Capture the cell that displays the provided text and extract its (X, Y) central coordinate. 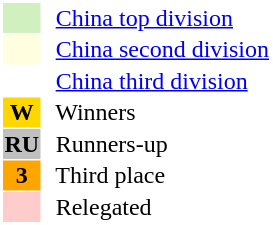
China second division (156, 49)
Third place (156, 175)
W (22, 113)
Winners (156, 113)
China third division (156, 81)
Runners-up (156, 144)
RU (22, 144)
3 (22, 175)
China top division (156, 18)
Relegated (156, 207)
